Locate the cell with the specified text and output its (x, y) center coordinate. 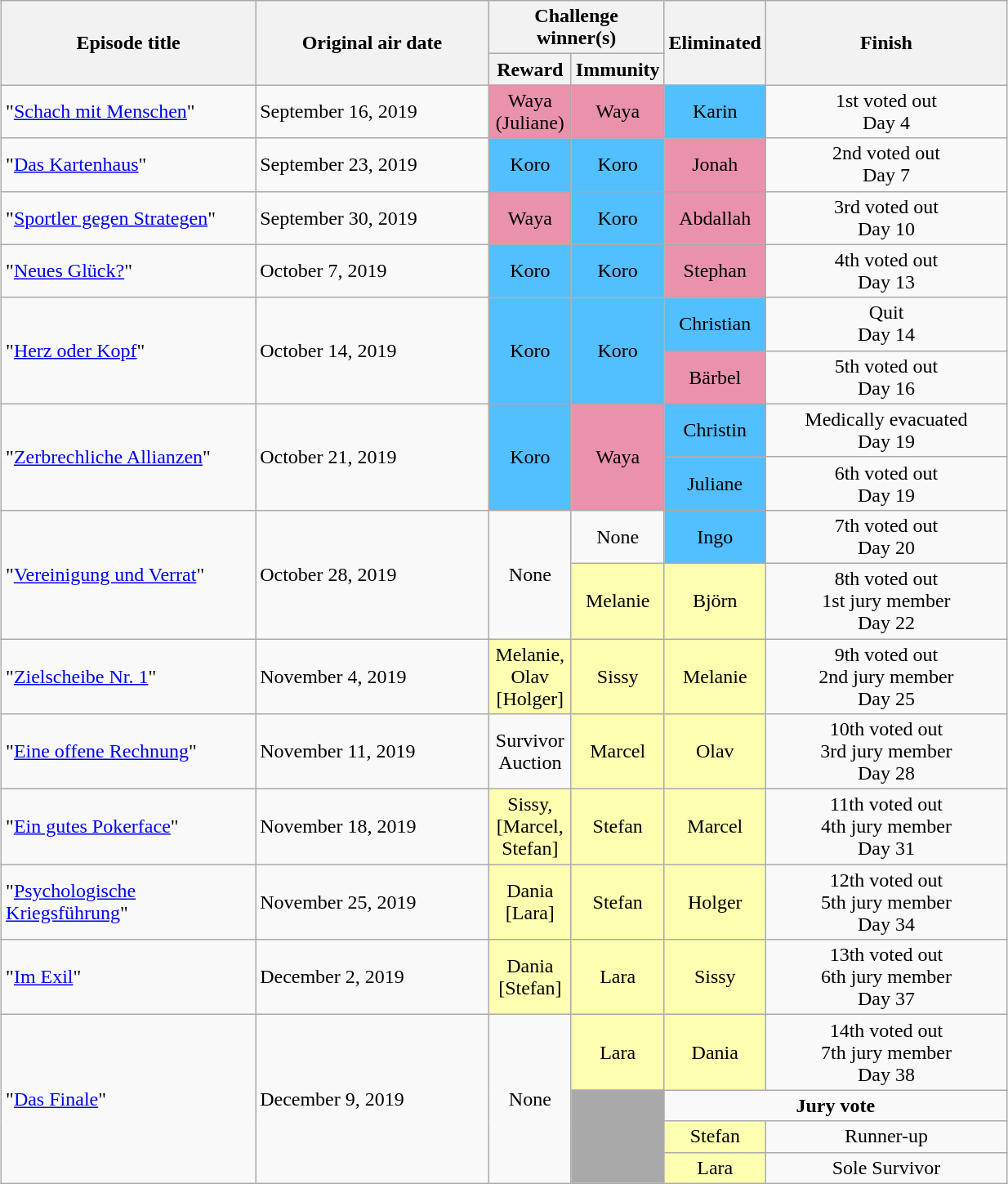
"Vereinigung und Verrat" (129, 574)
Waya(Juliane) (529, 111)
Eliminated (715, 42)
October 28, 2019 (372, 574)
Jonah (715, 165)
November 11, 2019 (372, 752)
Karin (715, 111)
Sole Survivor (885, 1168)
Holger (715, 902)
1st voted outDay 4 (885, 111)
"Eine offene Rechnung" (129, 752)
"Das Kartenhaus" (129, 165)
8th voted out1st jury memberDay 22 (885, 601)
10th voted out3rd jury memberDay 28 (885, 752)
Björn (715, 601)
12th voted out5th jury memberDay 34 (885, 902)
Challenge winner(s) (577, 28)
"Herz oder Kopf" (129, 351)
November 4, 2019 (372, 677)
Melanie,Olav[Holger] (529, 677)
11th voted out4th jury memberDay 31 (885, 827)
September 16, 2019 (372, 111)
Sissy,[Marcel,Stefan] (529, 827)
October 21, 2019 (372, 457)
Medically evacuatedDay 19 (885, 430)
September 30, 2019 (372, 217)
Immunity (618, 69)
Christin (715, 430)
Ingo (715, 536)
4th voted outDay 13 (885, 271)
September 23, 2019 (372, 165)
14th voted out7th jury memberDay 38 (885, 1052)
Stephan (715, 271)
Dania (715, 1052)
"Schach mit Menschen" (129, 111)
Reward (529, 69)
7th voted outDay 20 (885, 536)
Abdallah (715, 217)
Jury vote (835, 1106)
December 2, 2019 (372, 977)
"Im Exil" (129, 977)
Episode title (129, 42)
QuitDay 14 (885, 324)
Juliane (715, 484)
Original air date (372, 42)
Dania[Lara] (529, 902)
"Neues Glück?" (129, 271)
Bärbel (715, 378)
November 18, 2019 (372, 827)
5th voted outDay 16 (885, 378)
October 14, 2019 (372, 351)
SurvivorAuction (529, 752)
3rd voted outDay 10 (885, 217)
Runner-up (885, 1137)
"Sportler gegen Strategen" (129, 217)
13th voted out6th jury memberDay 37 (885, 977)
9th voted out2nd jury memberDay 25 (885, 677)
"Psychologische Kriegsführung" (129, 902)
"Ein gutes Pokerface" (129, 827)
December 9, 2019 (372, 1099)
"Zerbrechliche Allianzen" (129, 457)
2nd voted outDay 7 (885, 165)
"Zielscheibe Nr. 1" (129, 677)
Finish (885, 42)
Dania[Stefan] (529, 977)
"Das Finale" (129, 1099)
October 7, 2019 (372, 271)
Olav (715, 752)
Christian (715, 324)
6th voted outDay 19 (885, 484)
November 25, 2019 (372, 902)
